Scan for the cell matching the given text and deliver its (x, y) coordinate at center. 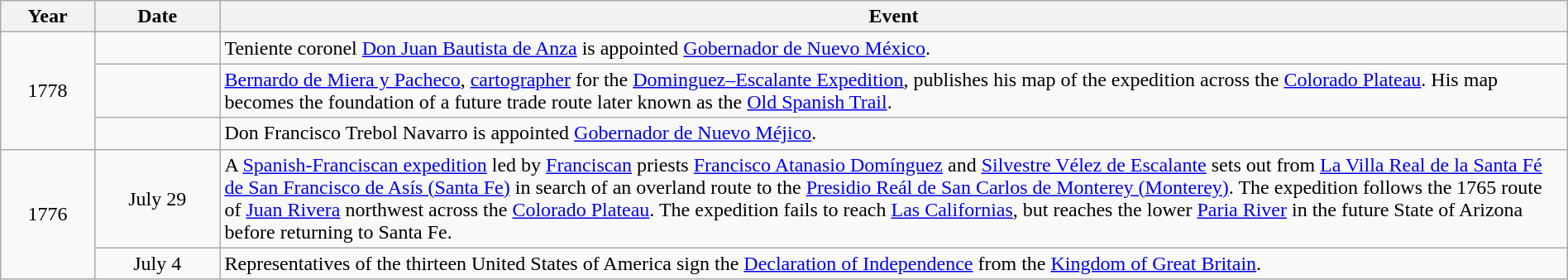
July 29 (157, 199)
1778 (48, 91)
Representatives of the thirteen United States of America sign the Declaration of Independence from the Kingdom of Great Britain. (893, 263)
July 4 (157, 263)
1776 (48, 214)
Teniente coronel Don Juan Bautista de Anza is appointed Gobernador de Nuevo México. (893, 48)
Year (48, 17)
Event (893, 17)
Don Francisco Trebol Navarro is appointed Gobernador de Nuevo Méjico. (893, 133)
Date (157, 17)
